Extract the (x, y) coordinate from the center of the cell holding the provided text.  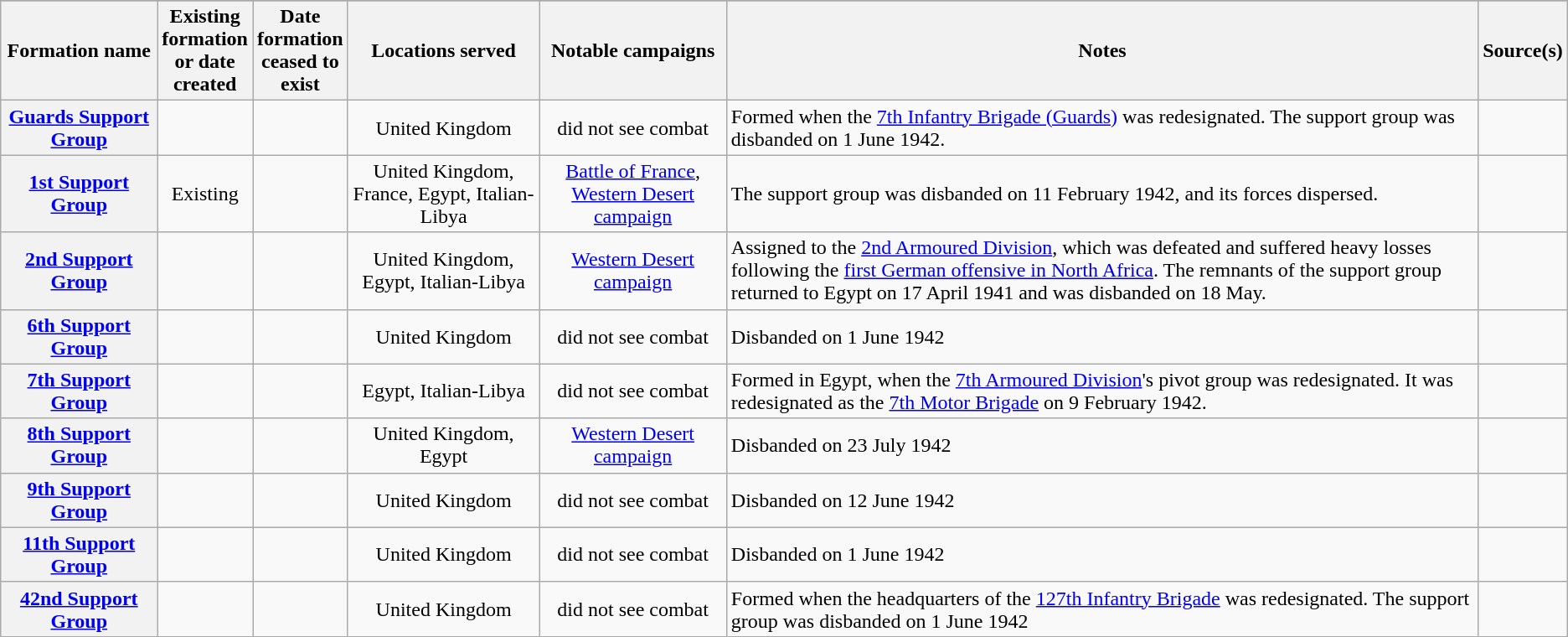
Formed in Egypt, when the 7th Armoured Division's pivot group was redesignated. It was redesignated as the 7th Motor Brigade on 9 February 1942. (1102, 391)
Source(s) (1523, 50)
Egypt, Italian-Libya (444, 391)
Formed when the 7th Infantry Brigade (Guards) was redesignated. The support group was disbanded on 1 June 1942. (1102, 127)
8th Support Group (79, 446)
11th Support Group (79, 555)
The support group was disbanded on 11 February 1942, and its forces dispersed. (1102, 194)
United Kingdom, Egypt (444, 446)
Disbanded on 12 June 1942 (1102, 500)
United Kingdom, Egypt, Italian-Libya (444, 271)
1st Support Group (79, 194)
Disbanded on 23 July 1942 (1102, 446)
Notable campaigns (633, 50)
Existing (205, 194)
42nd Support Group (79, 609)
6th Support Group (79, 337)
Formation name (79, 50)
9th Support Group (79, 500)
United Kingdom, France, Egypt, Italian-Libya (444, 194)
Locations served (444, 50)
Guards Support Group (79, 127)
Existing formation or date created (205, 50)
Formed when the headquarters of the 127th Infantry Brigade was redesignated. The support group was disbanded on 1 June 1942 (1102, 609)
Date formation ceased to exist (301, 50)
2nd Support Group (79, 271)
7th Support Group (79, 391)
Battle of France, Western Desert campaign (633, 194)
Notes (1102, 50)
